Return (x, y) of the center of cell containing provided text 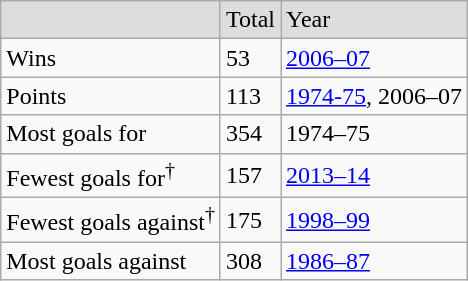
1986–87 (374, 261)
Fewest goals against† (111, 220)
Year (374, 20)
Total (250, 20)
1974–75 (374, 134)
Points (111, 96)
2006–07 (374, 58)
2013–14 (374, 176)
354 (250, 134)
Wins (111, 58)
113 (250, 96)
53 (250, 58)
Most goals against (111, 261)
1998–99 (374, 220)
175 (250, 220)
Fewest goals for† (111, 176)
1974-75, 2006–07 (374, 96)
308 (250, 261)
157 (250, 176)
Most goals for (111, 134)
